Detect which cell encompasses the target text, then output its [x, y] center coordinate. 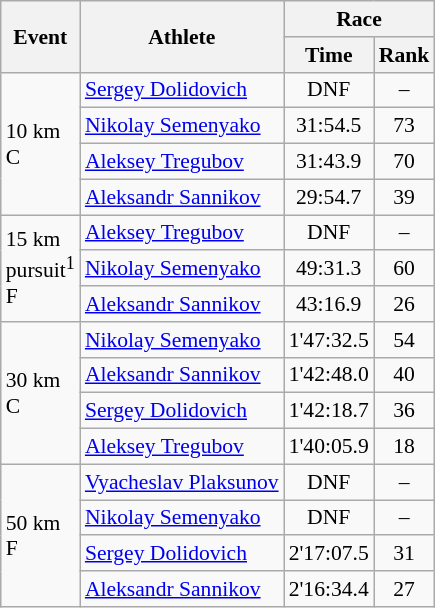
27 [404, 589]
73 [404, 126]
Rank [404, 55]
29:54.7 [329, 197]
Race [360, 19]
1'40:05.9 [329, 447]
Vyacheslav Plaksunov [182, 482]
2'17:07.5 [329, 554]
50 km F [40, 535]
26 [404, 304]
54 [404, 340]
18 [404, 447]
Athlete [182, 36]
30 km C [40, 393]
1'47:32.5 [329, 340]
1'42:48.0 [329, 375]
15 km pursuit1 F [40, 268]
1'42:18.7 [329, 411]
70 [404, 162]
36 [404, 411]
2'16:34.4 [329, 589]
60 [404, 269]
31:43.9 [329, 162]
49:31.3 [329, 269]
40 [404, 375]
43:16.9 [329, 304]
Event [40, 36]
10 km C [40, 143]
31 [404, 554]
39 [404, 197]
31:54.5 [329, 126]
Time [329, 55]
